Pinpoint the cell where the given text exists, returning its (X, Y) midpoint coordinate. 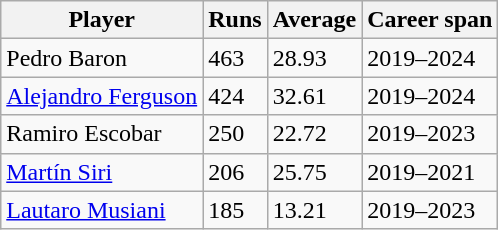
Runs (235, 20)
Player (102, 20)
Pedro Baron (102, 58)
Lautaro Musiani (102, 210)
2019–2021 (430, 172)
424 (235, 96)
250 (235, 134)
Ramiro Escobar (102, 134)
Alejandro Ferguson (102, 96)
32.61 (314, 96)
22.72 (314, 134)
463 (235, 58)
185 (235, 210)
Martín Siri (102, 172)
Average (314, 20)
25.75 (314, 172)
13.21 (314, 210)
28.93 (314, 58)
206 (235, 172)
Career span (430, 20)
